From the cell containing the given text, extract its center point as (x, y) coordinate. 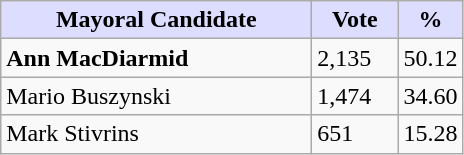
2,135 (355, 58)
Mario Buszynski (156, 96)
Vote (355, 20)
Mark Stivrins (156, 134)
651 (355, 134)
1,474 (355, 96)
34.60 (430, 96)
50.12 (430, 58)
Ann MacDiarmid (156, 58)
15.28 (430, 134)
Mayoral Candidate (156, 20)
% (430, 20)
